For the text-containing cell, return its midpoint in (X, Y) coordinate format. 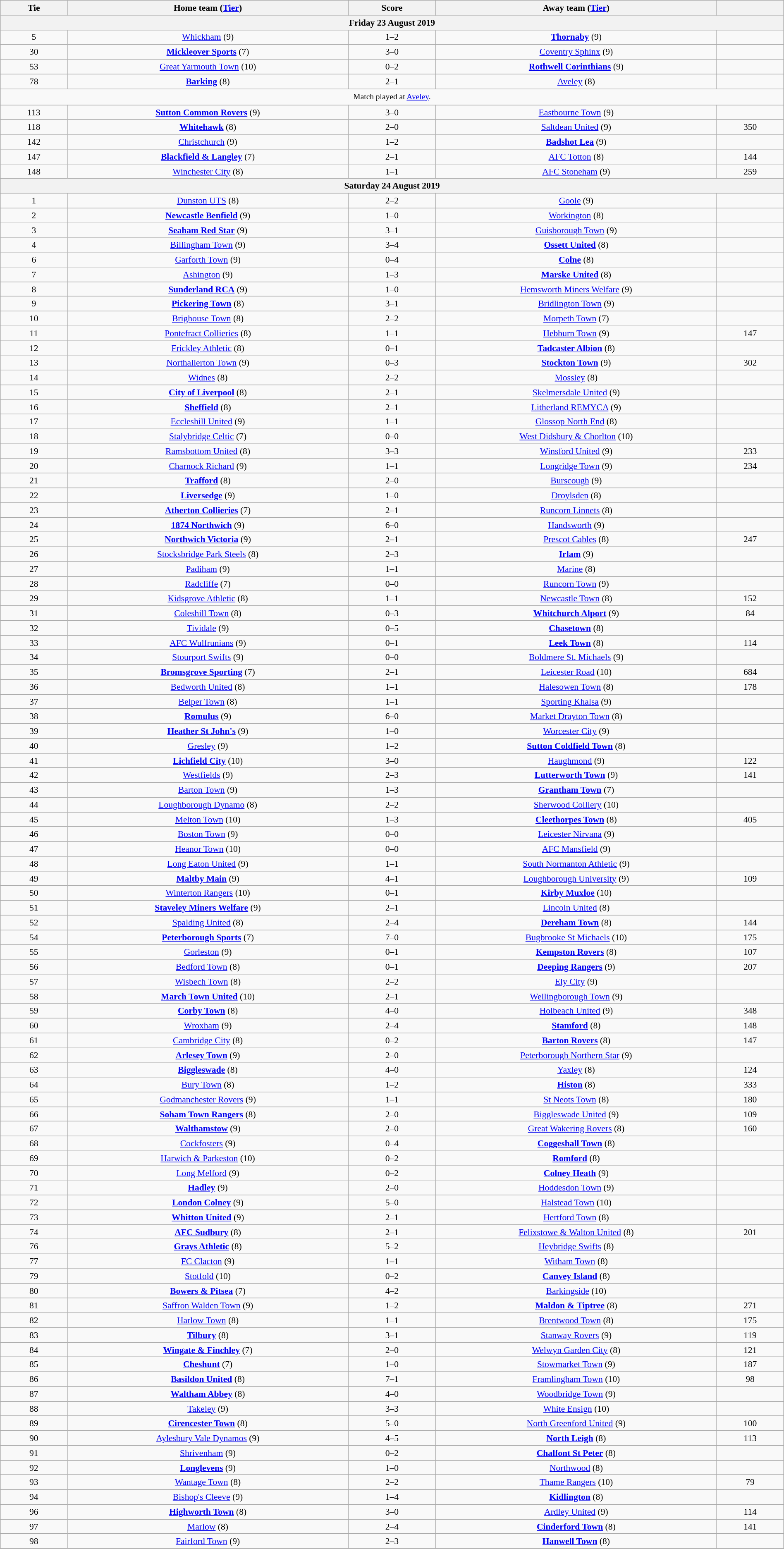
Ashington (9) (208, 275)
47 (34, 849)
Brighouse Town (8) (208, 319)
Northwich Victoria (9) (208, 540)
Wingate & Finchley (7) (208, 1350)
5 (34, 37)
48 (34, 864)
Rothwell Corinthians (9) (576, 67)
17 (34, 422)
27 (34, 569)
107 (750, 952)
187 (750, 1365)
Maldon & Tiptree (8) (576, 1306)
92 (34, 1468)
80 (34, 1291)
Chasetown (8) (576, 628)
St Neots Town (8) (576, 1100)
Walthamstow (9) (208, 1129)
Litherland REMYCA (9) (576, 407)
38 (34, 717)
58 (34, 997)
25 (34, 540)
North Greenford United (9) (576, 1424)
London Colney (9) (208, 1202)
60 (34, 1026)
Northwood (8) (576, 1468)
91 (34, 1453)
Burscough (9) (576, 481)
Cockfosters (9) (208, 1144)
Dunston UTS (8) (208, 201)
Garforth Town (9) (208, 260)
Barkingside (10) (576, 1291)
3 (34, 230)
5–2 (392, 1247)
City of Liverpool (8) (208, 392)
Halesowen Town (8) (576, 687)
Tilbury (8) (208, 1335)
Charnock Richard (9) (208, 466)
Northallerton Town (9) (208, 363)
Whitchurch Alport (9) (576, 613)
Bridlington Town (9) (576, 304)
Newcastle Benfield (9) (208, 216)
Coventry Sphinx (9) (576, 52)
Sherwood Colliery (10) (576, 805)
Grays Athletic (8) (208, 1247)
1–4 (392, 1497)
684 (750, 672)
Tividale (9) (208, 628)
Mossley (8) (576, 378)
Harlow Town (8) (208, 1320)
8 (34, 289)
53 (34, 67)
1 (34, 201)
Staveley Miners Welfare (9) (208, 908)
74 (34, 1232)
Romford (8) (576, 1159)
Witham Town (8) (576, 1262)
83 (34, 1335)
Yaxley (8) (576, 1070)
10 (34, 319)
124 (750, 1070)
Marske United (8) (576, 275)
Framlingham Town (10) (576, 1379)
Marine (8) (576, 569)
4 (34, 245)
Prescot Cables (8) (576, 540)
Thornaby (9) (576, 37)
Pickering Town (8) (208, 304)
89 (34, 1424)
178 (750, 687)
26 (34, 555)
40 (34, 746)
57 (34, 982)
Ramsbottom United (8) (208, 452)
45 (34, 820)
Brentwood Town (8) (576, 1320)
54 (34, 937)
78 (34, 81)
93 (34, 1482)
Newcastle Town (8) (576, 599)
North Leigh (8) (576, 1438)
Gresley (9) (208, 746)
Aveley (8) (576, 81)
50 (34, 893)
Coggeshall Town (8) (576, 1144)
Handsworth (9) (576, 525)
Hoddesdon Town (9) (576, 1188)
Cinderford Town (8) (576, 1527)
121 (750, 1350)
Trafford (8) (208, 481)
90 (34, 1438)
67 (34, 1129)
11 (34, 333)
Kidlington (8) (576, 1497)
77 (34, 1262)
55 (34, 952)
AFC Mansfield (9) (576, 849)
Winsford United (9) (576, 452)
59 (34, 1011)
Sunderland RCA (9) (208, 289)
Loughborough Dynamo (8) (208, 805)
41 (34, 761)
152 (750, 599)
Stamford (8) (576, 1026)
Wantage Town (8) (208, 1482)
72 (34, 1202)
Winterton Rangers (10) (208, 893)
64 (34, 1085)
Aylesbury Vale Dynamos (9) (208, 1438)
23 (34, 510)
Whitton United (9) (208, 1217)
71 (34, 1188)
Kirby Muxloe (10) (576, 893)
271 (750, 1306)
Waltham Abbey (8) (208, 1394)
348 (750, 1011)
4–5 (392, 1438)
Saturday 24 August 2019 (392, 186)
405 (750, 820)
Droylsden (8) (576, 495)
33 (34, 643)
Bromsgrove Sporting (7) (208, 672)
Hadley (9) (208, 1188)
0–5 (392, 628)
Felixstowe & Walton United (8) (576, 1232)
1874 Northwich (9) (208, 525)
34 (34, 657)
Cheshunt (7) (208, 1365)
Fairford Town (9) (208, 1542)
3–4 (392, 245)
Colne (8) (576, 260)
Irlam (9) (576, 555)
Cambridge City (8) (208, 1040)
Bowers & Pitsea (7) (208, 1291)
Match played at Aveley. (392, 97)
Frickley Athletic (8) (208, 348)
Ely City (9) (576, 982)
Biggleswade (8) (208, 1070)
73 (34, 1217)
Boston Town (9) (208, 834)
21 (34, 481)
Widnes (8) (208, 378)
39 (34, 731)
Shrivenham (9) (208, 1453)
Mickleover Sports (7) (208, 52)
Runcorn Linnets (8) (576, 510)
Wellingborough Town (9) (576, 997)
Takeley (9) (208, 1409)
85 (34, 1365)
76 (34, 1247)
Barton Rovers (8) (576, 1040)
Sheffield (8) (208, 407)
6 (34, 260)
Kidsgrove Athletic (8) (208, 599)
Morpeth Town (7) (576, 319)
Melton Town (10) (208, 820)
333 (750, 1085)
Liversedge (9) (208, 495)
9 (34, 304)
96 (34, 1512)
Heather St John's (9) (208, 731)
180 (750, 1100)
Spalding United (8) (208, 923)
Hebburn Town (9) (576, 333)
Colney Heath (9) (576, 1173)
28 (34, 584)
Wisbech Town (8) (208, 982)
118 (34, 127)
Eccleshill United (9) (208, 422)
Padiham (9) (208, 569)
63 (34, 1070)
Lichfield City (10) (208, 761)
Tie (34, 8)
97 (34, 1527)
Sporting Khalsa (9) (576, 702)
29 (34, 599)
61 (34, 1040)
AFC Sudbury (8) (208, 1232)
119 (750, 1335)
Bedworth United (8) (208, 687)
69 (34, 1159)
81 (34, 1306)
32 (34, 628)
Radcliffe (7) (208, 584)
Leicester Road (10) (576, 672)
22 (34, 495)
44 (34, 805)
88 (34, 1409)
20 (34, 466)
Glossop North End (8) (576, 422)
Kempston Rovers (8) (576, 952)
7–0 (392, 937)
AFC Totton (8) (576, 157)
Arlesey Town (9) (208, 1055)
AFC Stoneham (9) (576, 172)
31 (34, 613)
Market Drayton Town (8) (576, 717)
259 (750, 172)
Great Yarmouth Town (10) (208, 67)
Woodbridge Town (9) (576, 1394)
Stanway Rovers (9) (576, 1335)
Grantham Town (7) (576, 790)
94 (34, 1497)
Bedford Town (8) (208, 967)
68 (34, 1144)
Loughborough University (9) (576, 879)
Deeping Rangers (9) (576, 967)
Histon (8) (576, 1085)
52 (34, 923)
Haughmond (9) (576, 761)
Bishop's Cleeve (9) (208, 1497)
350 (750, 127)
15 (34, 392)
7–1 (392, 1379)
65 (34, 1100)
Runcorn Town (9) (576, 584)
36 (34, 687)
Corby Town (8) (208, 1011)
4–2 (392, 1291)
Maltby Main (9) (208, 879)
Godmanchester Rovers (9) (208, 1100)
Gorleston (9) (208, 952)
Guisborough Town (9) (576, 230)
Longridge Town (9) (576, 466)
Seaham Red Star (9) (208, 230)
18 (34, 437)
207 (750, 967)
Cirencester Town (8) (208, 1424)
Biggleswade United (9) (576, 1114)
Worcester City (9) (576, 731)
South Normanton Athletic (9) (576, 864)
Friday 23 August 2019 (392, 23)
Dereham Town (8) (576, 923)
Stocksbridge Park Steels (8) (208, 555)
43 (34, 790)
Whitehawk (8) (208, 127)
13 (34, 363)
30 (34, 52)
Pontefract Collieries (8) (208, 333)
Canvey Island (8) (576, 1276)
86 (34, 1379)
Soham Town Rangers (8) (208, 1114)
Halstead Town (10) (576, 1202)
Ossett United (8) (576, 245)
Hertford Town (8) (576, 1217)
Score (392, 8)
White Ensign (10) (576, 1409)
Heybridge Swifts (8) (576, 1247)
Tadcaster Albion (8) (576, 348)
Winchester City (8) (208, 172)
12 (34, 348)
Peterborough Sports (7) (208, 937)
Stotfold (10) (208, 1276)
Saffron Walden Town (9) (208, 1306)
Stowmarket Town (9) (576, 1365)
233 (750, 452)
Longlevens (9) (208, 1468)
Away team (Tier) (576, 8)
Hemsworth Miners Welfare (9) (576, 289)
Great Wakering Rovers (8) (576, 1129)
Leicester Nirvana (9) (576, 834)
Chalfont St Peter (8) (576, 1453)
19 (34, 452)
Sutton Coldfield Town (8) (576, 746)
Sutton Common Rovers (9) (208, 112)
AFC Wulfrunians (9) (208, 643)
March Town United (10) (208, 997)
Holbeach United (9) (576, 1011)
Saltdean United (9) (576, 127)
Heanor Town (10) (208, 849)
Goole (9) (576, 201)
Long Eaton United (9) (208, 864)
Home team (Tier) (208, 8)
FC Clacton (9) (208, 1262)
Atherton Collieries (7) (208, 510)
49 (34, 879)
Coleshill Town (8) (208, 613)
Welwyn Garden City (8) (576, 1350)
42 (34, 775)
Lincoln United (8) (576, 908)
46 (34, 834)
87 (34, 1394)
Workington (8) (576, 216)
Skelmersdale United (9) (576, 392)
62 (34, 1055)
24 (34, 525)
Billingham Town (9) (208, 245)
Marlow (8) (208, 1527)
37 (34, 702)
66 (34, 1114)
Highworth Town (8) (208, 1512)
Stalybridge Celtic (7) (208, 437)
122 (750, 761)
Whickham (9) (208, 37)
Wroxham (9) (208, 1026)
Stockton Town (9) (576, 363)
West Didsbury & Chorlton (10) (576, 437)
Hanwell Town (8) (576, 1542)
16 (34, 407)
Peterborough Northern Star (9) (576, 1055)
Westfields (9) (208, 775)
Romulus (9) (208, 717)
302 (750, 363)
56 (34, 967)
4–1 (392, 879)
Belper Town (8) (208, 702)
Basildon United (8) (208, 1379)
Bury Town (8) (208, 1085)
Badshot Lea (9) (576, 142)
82 (34, 1320)
Harwich & Parkeston (10) (208, 1159)
14 (34, 378)
Thame Rangers (10) (576, 1482)
234 (750, 466)
201 (750, 1232)
160 (750, 1129)
Christchurch (9) (208, 142)
142 (34, 142)
Ardley United (9) (576, 1512)
7 (34, 275)
247 (750, 540)
2 (34, 216)
Blackfield & Langley (7) (208, 157)
Leek Town (8) (576, 643)
Bugbrooke St Michaels (10) (576, 937)
35 (34, 672)
Boldmere St. Michaels (9) (576, 657)
Cleethorpes Town (8) (576, 820)
100 (750, 1424)
Stourport Swifts (9) (208, 657)
51 (34, 908)
Lutterworth Town (9) (576, 775)
Barking (8) (208, 81)
Eastbourne Town (9) (576, 112)
Long Melford (9) (208, 1173)
70 (34, 1173)
Barton Town (9) (208, 790)
